Detect which cell encompasses the target text, then output its [x, y] center coordinate. 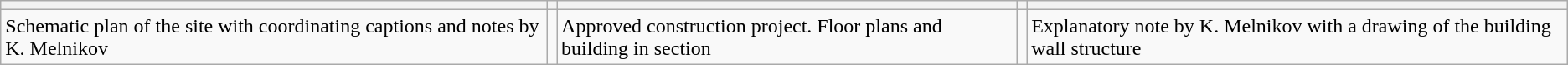
Schematic plan of the site with coordinating captions and notes by K. Melnikov [275, 37]
Explanatory note by K. Melnikov with a drawing of the building wall structure [1297, 37]
Approved construction project. Floor plans and building in section [787, 37]
